Search for the cell housing the specified text and yield its [x, y] center coordinate. 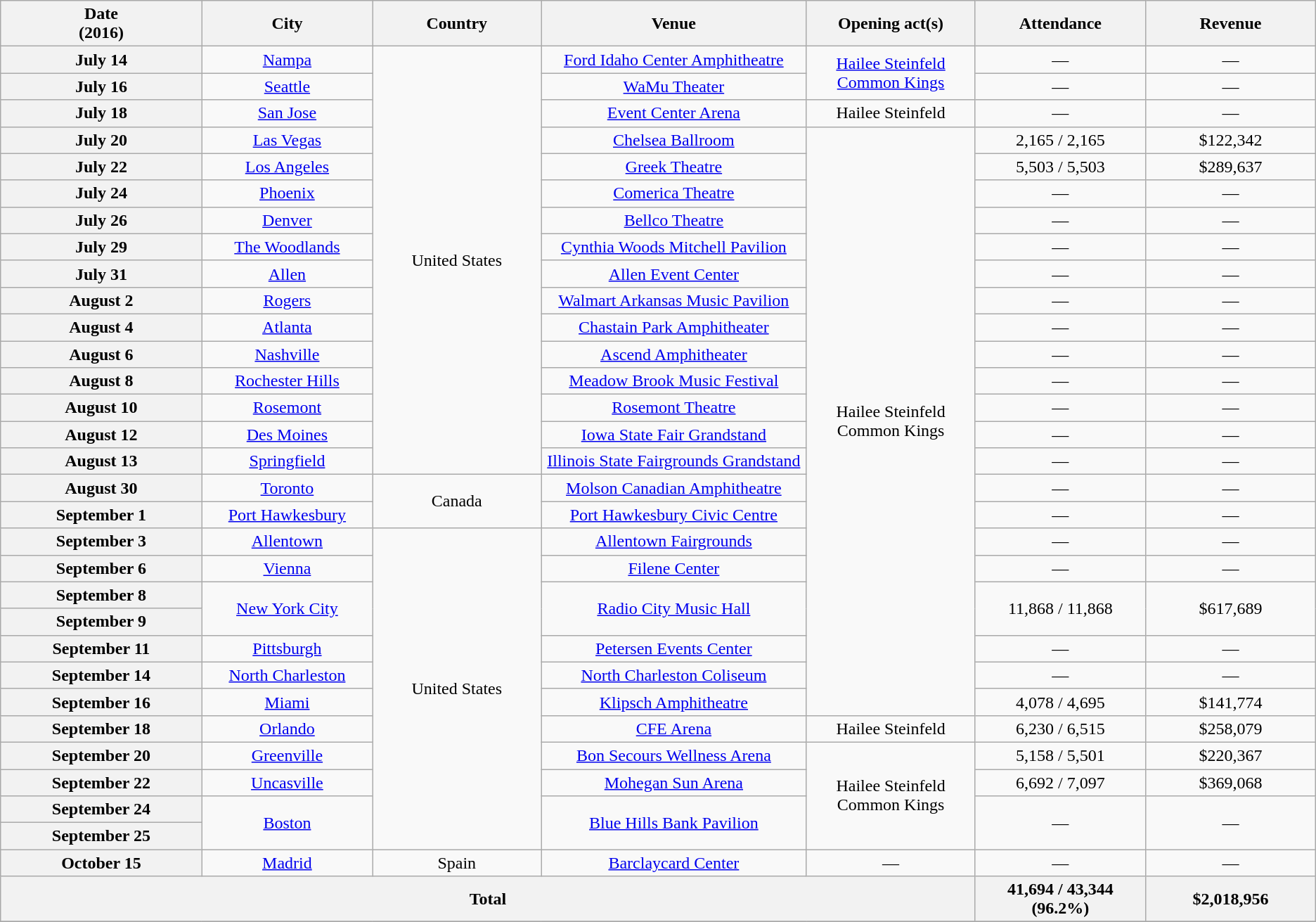
Ford Idaho Center Amphitheatre [673, 60]
Rogers [287, 300]
Walmart Arkansas Music Pavilion [673, 300]
Port Hawkesbury [287, 515]
September 9 [101, 622]
August 10 [101, 408]
Allentown Fairgrounds [673, 542]
$141,774 [1231, 702]
Barclaycard Center [673, 863]
San Jose [287, 113]
July 26 [101, 220]
July 16 [101, 87]
Atlanta [287, 327]
Madrid [287, 863]
Greek Theatre [673, 167]
August 30 [101, 488]
Revenue [1231, 24]
Opening act(s) [891, 24]
Venue [673, 24]
Nampa [287, 60]
City [287, 24]
August 12 [101, 435]
5,503 / 5,503 [1060, 167]
Denver [287, 220]
September 1 [101, 515]
July 22 [101, 167]
Rochester Hills [287, 381]
North Charleston [287, 675]
Toronto [287, 488]
5,158 / 5,501 [1060, 755]
Uncasville [287, 783]
CFE Arena [673, 729]
Las Vegas [287, 140]
6,692 / 7,097 [1060, 783]
Orlando [287, 729]
September 20 [101, 755]
August 4 [101, 327]
Boston [287, 823]
July 20 [101, 140]
July 24 [101, 193]
September 25 [101, 836]
Vienna [287, 568]
September 24 [101, 809]
Meadow Brook Music Festival [673, 381]
The Woodlands [287, 247]
Total [488, 899]
Comerica Theatre [673, 193]
September 8 [101, 595]
Cynthia Woods Mitchell Pavilion [673, 247]
Radio City Music Hall [673, 608]
September 18 [101, 729]
Pittsburgh [287, 648]
41,694 / 43,344(96.2%) [1060, 899]
September 16 [101, 702]
Miami [287, 702]
Molson Canadian Amphitheatre [673, 488]
Klipsch Amphitheatre [673, 702]
Iowa State Fair Grandstand [673, 435]
$220,367 [1231, 755]
August 13 [101, 461]
August 6 [101, 354]
Los Angeles [287, 167]
July 14 [101, 60]
Event Center Arena [673, 113]
$289,637 [1231, 167]
Mohegan Sun Arena [673, 783]
Rosemont [287, 408]
$2,018,956 [1231, 899]
$258,079 [1231, 729]
July 31 [101, 274]
$617,689 [1231, 608]
Greenville [287, 755]
September 6 [101, 568]
6,230 / 6,515 [1060, 729]
August 8 [101, 381]
Des Moines [287, 435]
11,868 / 11,868 [1060, 608]
Bellco Theatre [673, 220]
Chelsea Ballroom [673, 140]
North Charleston Coliseum [673, 675]
July 18 [101, 113]
4,078 / 4,695 [1060, 702]
Country [457, 24]
Rosemont Theatre [673, 408]
Ascend Amphitheater [673, 354]
Illinois State Fairgrounds Grandstand [673, 461]
July 29 [101, 247]
$122,342 [1231, 140]
October 15 [101, 863]
September 3 [101, 542]
Allen Event Center [673, 274]
September 22 [101, 783]
$369,068 [1231, 783]
Chastain Park Amphitheater [673, 327]
Bon Secours Wellness Arena [673, 755]
September 14 [101, 675]
Seattle [287, 87]
WaMu Theater [673, 87]
Springfield [287, 461]
Nashville [287, 354]
September 11 [101, 648]
Canada [457, 501]
Filene Center [673, 568]
Petersen Events Center [673, 648]
Allen [287, 274]
Spain [457, 863]
Phoenix [287, 193]
Allentown [287, 542]
August 2 [101, 300]
2,165 / 2,165 [1060, 140]
Date(2016) [101, 24]
New York City [287, 608]
Port Hawkesbury Civic Centre [673, 515]
Attendance [1060, 24]
Blue Hills Bank Pavilion [673, 823]
